Detect which cell encompasses the target text, then output its [X, Y] center coordinate. 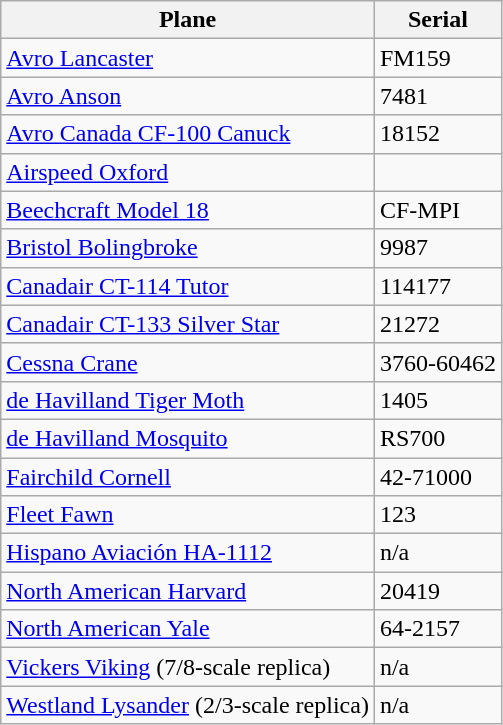
123 [438, 515]
Canadair CT-133 Silver Star [188, 324]
Beechcraft Model 18 [188, 210]
20419 [438, 591]
Avro Lancaster [188, 58]
Canadair CT-114 Tutor [188, 286]
RS700 [438, 438]
de Havilland Tiger Moth [188, 400]
114177 [438, 286]
de Havilland Mosquito [188, 438]
Fleet Fawn [188, 515]
Hispano Aviación HA-1112 [188, 553]
Fairchild Cornell [188, 477]
1405 [438, 400]
3760-60462 [438, 362]
Avro Canada CF-100 Canuck [188, 134]
CF-MPI [438, 210]
Plane [188, 20]
FM159 [438, 58]
Bristol Bolingbroke [188, 248]
North American Yale [188, 629]
9987 [438, 248]
Avro Anson [188, 96]
Westland Lysander (2/3-scale replica) [188, 705]
42-71000 [438, 477]
7481 [438, 96]
Airspeed Oxford [188, 172]
North American Harvard [188, 591]
18152 [438, 134]
Vickers Viking (7/8-scale replica) [188, 667]
Serial [438, 20]
Cessna Crane [188, 362]
64-2157 [438, 629]
21272 [438, 324]
